Locate the cell with the specified text and output its [x, y] center coordinate. 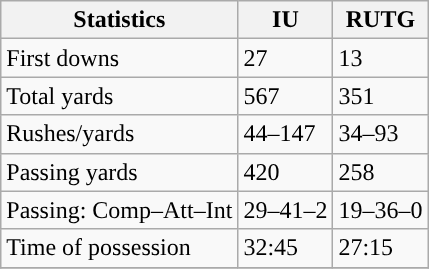
Passing: Comp–Att–Int [120, 210]
Statistics [120, 20]
32:45 [286, 248]
44–147 [286, 134]
420 [286, 172]
258 [380, 172]
34–93 [380, 134]
Passing yards [120, 172]
13 [380, 58]
RUTG [380, 20]
27 [286, 58]
IU [286, 20]
567 [286, 96]
19–36–0 [380, 210]
Time of possession [120, 248]
First downs [120, 58]
29–41–2 [286, 210]
27:15 [380, 248]
Rushes/yards [120, 134]
351 [380, 96]
Total yards [120, 96]
